Return the [X, Y] coordinate for the center point of the cell that contains the specified text.  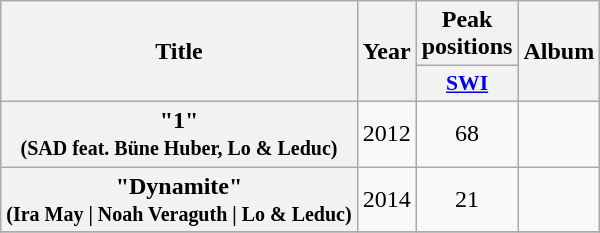
21 [467, 198]
SWI [467, 84]
"Dynamite"(Ira May | Noah Veraguth | Lo & Leduc) [179, 198]
Album [559, 52]
2014 [386, 198]
Peak positions [467, 34]
68 [467, 134]
Title [179, 52]
Year [386, 52]
"1" (SAD feat. Büne Huber, Lo & Leduc) [179, 134]
2012 [386, 134]
